Determine the (X, Y) coordinate at the center of the cell enclosing the given text.  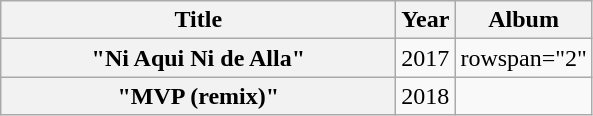
2018 (426, 96)
2017 (426, 58)
rowspan="2" (524, 58)
"Ni Aqui Ni de Alla" (198, 58)
"MVP (remix)" (198, 96)
Title (198, 20)
Year (426, 20)
Album (524, 20)
